Determine the [X, Y] coordinate at the center of the cell enclosing the given text.  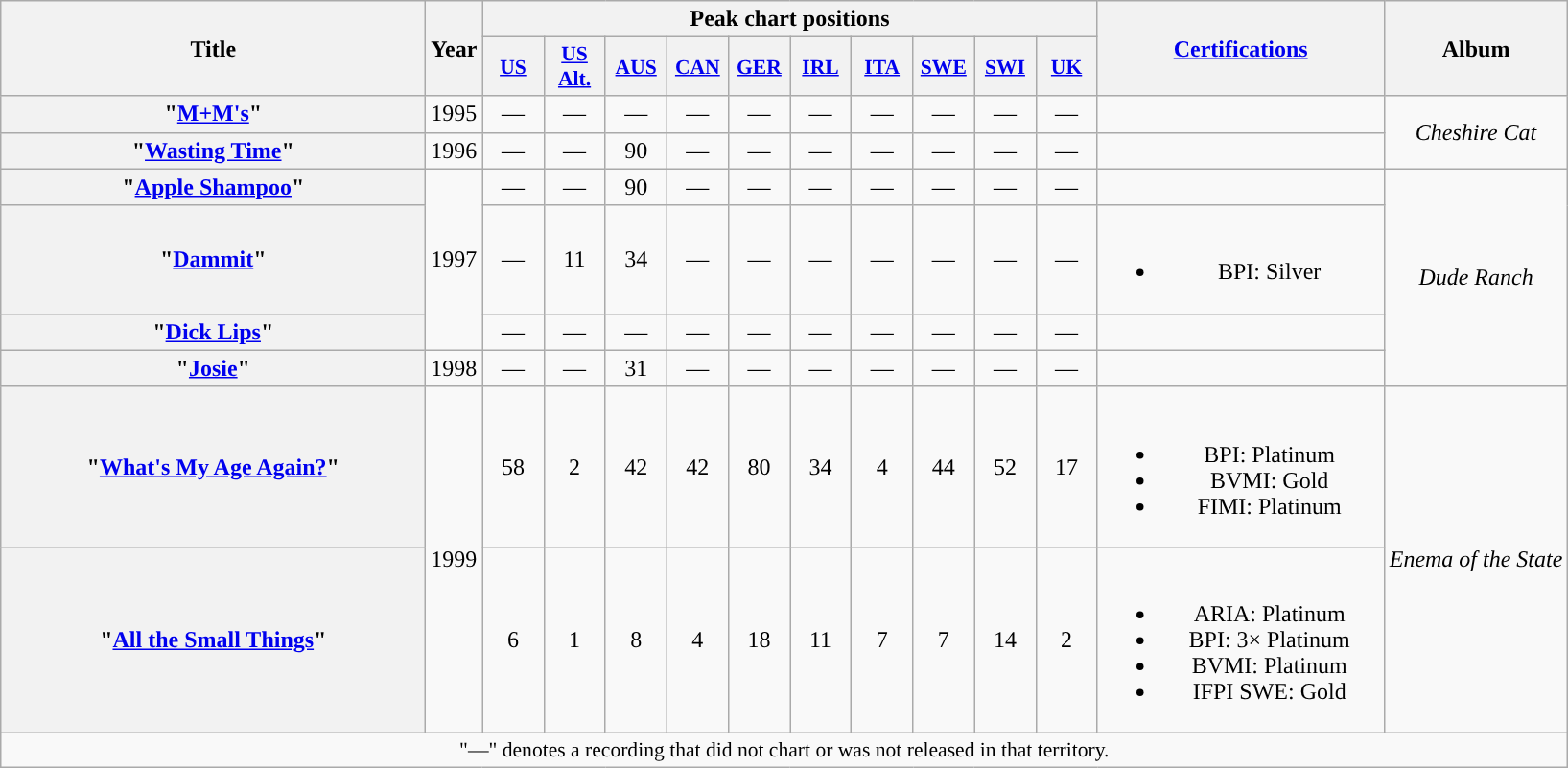
1996 [455, 151]
"Josie" [213, 368]
80 [759, 466]
Cheshire Cat [1476, 132]
"—" denotes a recording that did not chart or was not released in that territory. [784, 750]
"Dick Lips" [213, 332]
AUS [636, 67]
Title [213, 48]
Peak chart positions [790, 19]
1997 [455, 259]
SWE [944, 67]
"M+M's" [213, 114]
ARIA: PlatinumBPI: 3× PlatinumBVMI: PlatinumIFPI SWE: Gold [1241, 640]
BPI: Silver [1241, 259]
"Wasting Time" [213, 151]
Enema of the State [1476, 560]
31 [636, 368]
"Apple Shampoo" [213, 187]
"What's My Age Again?" [213, 466]
1995 [455, 114]
UK [1066, 67]
Album [1476, 48]
8 [636, 640]
52 [1005, 466]
6 [513, 640]
"All the Small Things" [213, 640]
IRL [821, 67]
Dude Ranch [1476, 278]
GER [759, 67]
BPI: PlatinumBVMI: GoldFIMI: Platinum [1241, 466]
"Dammit" [213, 259]
1999 [455, 560]
USAlt. [574, 67]
14 [1005, 640]
58 [513, 466]
US [513, 67]
CAN [697, 67]
18 [759, 640]
17 [1066, 466]
Certifications [1241, 48]
44 [944, 466]
1 [574, 640]
1998 [455, 368]
ITA [882, 67]
SWI [1005, 67]
Year [455, 48]
